Extract the [x, y] coordinate from the center of the cell holding the provided text.  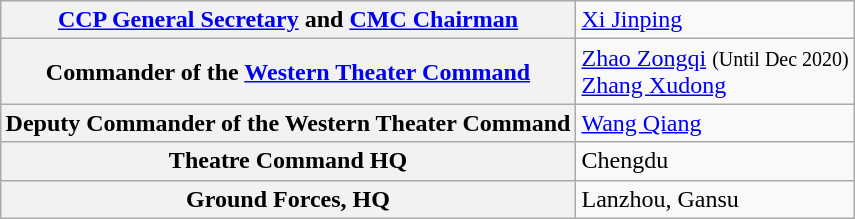
Lanzhou, Gansu [715, 199]
Deputy Commander of the Western Theater Command [288, 123]
CCP General Secretary and CMC Chairman [288, 20]
Commander of the Western Theater Command [288, 72]
Xi Jinping [715, 20]
Theatre Command HQ [288, 161]
Chengdu [715, 161]
Zhao Zongqi (Until Dec 2020)Zhang Xudong [715, 72]
Wang Qiang [715, 123]
Ground Forces, HQ [288, 199]
